Find where the given text appears and provide that cell's center as [X, Y] coordinate. 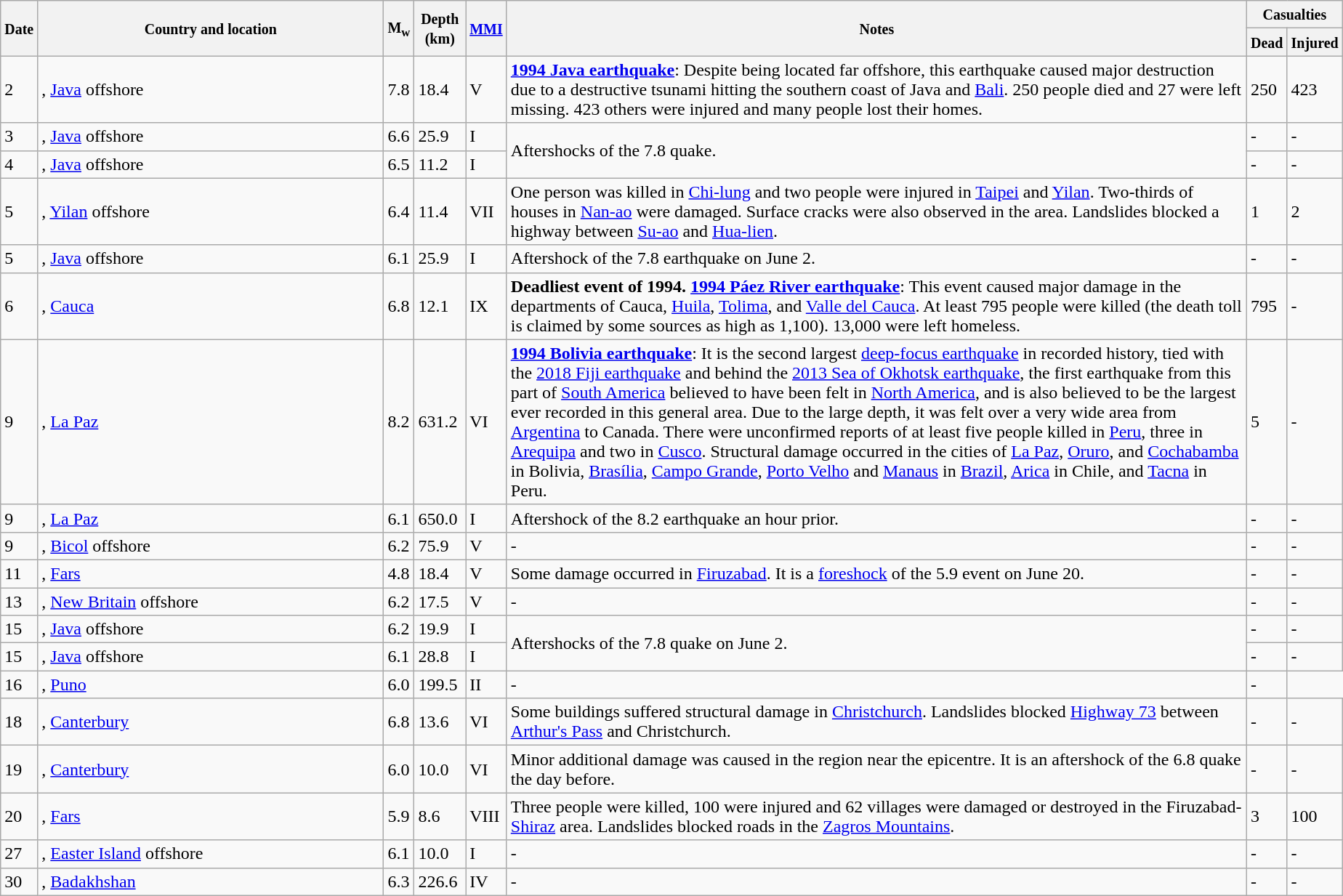
11.2 [440, 164]
, Badakhshan [211, 881]
Dead [1267, 42]
VII [487, 211]
11.4 [440, 211]
IX [487, 306]
30 [19, 881]
100 [1315, 817]
6 [19, 306]
250 [1267, 89]
Minor additional damage was caused in the region near the epicentre. It is an aftershock of the 6.8 quake the day before. [876, 769]
Country and location [211, 28]
631.2 [440, 421]
8.2 [399, 421]
18 [19, 722]
, Cauca [211, 306]
20 [19, 817]
8.6 [440, 817]
VIII [487, 817]
7.8 [399, 89]
5.9 [399, 817]
6.3 [399, 881]
, Yilan offshore [211, 211]
6.6 [399, 137]
12.1 [440, 306]
6.5 [399, 164]
16 [19, 685]
650.0 [440, 518]
MMI [487, 28]
, Bicol offshore [211, 546]
11 [19, 573]
13.6 [440, 722]
423 [1315, 89]
, New Britain offshore [211, 601]
795 [1267, 306]
Date [19, 28]
Notes [876, 28]
Aftershock of the 7.8 earthquake on June 2. [876, 259]
75.9 [440, 546]
Some buildings suffered structural damage in Christchurch. Landslides blocked Highway 73 between Arthur's Pass and Christchurch. [876, 722]
Aftershocks of the 7.8 quake. [876, 150]
, Easter Island offshore [211, 854]
Aftershocks of the 7.8 quake on June 2. [876, 643]
, Puno [211, 685]
Casualties [1294, 15]
27 [19, 854]
6.4 [399, 211]
Some damage occurred in Firuzabad. It is a foreshock of the 5.9 event on June 20. [876, 573]
1 [1267, 211]
4.8 [399, 573]
19.9 [440, 629]
19 [19, 769]
28.8 [440, 657]
Mw [399, 28]
II [487, 685]
199.5 [440, 685]
226.6 [440, 881]
Depth (km) [440, 28]
13 [19, 601]
Injured [1315, 42]
Aftershock of the 8.2 earthquake an hour prior. [876, 518]
17.5 [440, 601]
4 [19, 164]
IV [487, 881]
